Determine the (x, y) coordinate at the center of the cell enclosing the given text.  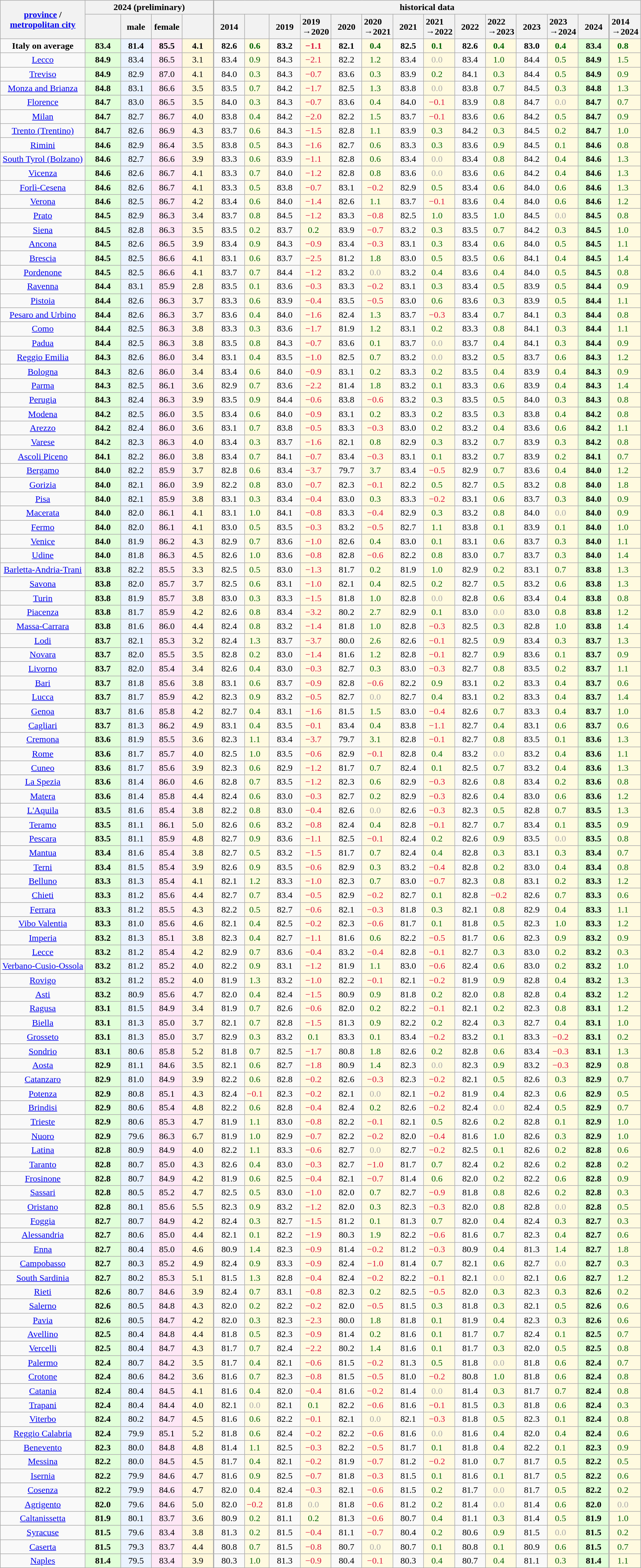
5.5 (198, 1207)
Reggio Emilia (43, 357)
3.3 (198, 570)
Piacenza (43, 612)
Chieti (43, 895)
Enna (43, 1249)
Pescara (43, 838)
Bari (43, 683)
Messina (43, 1462)
Cosenza (43, 1490)
Vicenza (43, 173)
Viterbo (43, 1419)
L'Aquila (43, 810)
2024 (594, 27)
South Sardinia (43, 1277)
Barletta-Andria-Trani (43, 570)
79.3 (136, 1546)
Parma (43, 385)
Venice (43, 541)
−1.9 (315, 1235)
−2.3 (315, 1320)
Taranto (43, 1164)
Bologna (43, 371)
2022→2023 (501, 27)
Matera (43, 796)
Frosinone (43, 1179)
Campobasso (43, 1263)
Modena (43, 414)
Macerata (43, 513)
Trieste (43, 1122)
Oristano (43, 1207)
Catania (43, 1391)
Novara (43, 655)
Ferrara (43, 910)
2023→2024 (563, 27)
2.6 (377, 640)
Terni (43, 867)
5.1 (198, 1277)
Genoa (43, 711)
Pisa (43, 499)
Cagliari (43, 725)
Sassari (43, 1193)
Caserta (43, 1546)
Crotone (43, 1377)
2021 (408, 27)
Latina (43, 1150)
Livorno (43, 669)
Como (43, 329)
female (167, 27)
Turin (43, 598)
Pavia (43, 1320)
87.0 (167, 74)
Rimini (43, 145)
Caltanissetta (43, 1518)
Grosseto (43, 1037)
−1.3 (315, 570)
Monza and Brianza (43, 88)
Siena (43, 230)
3.2 (198, 640)
historical data (427, 7)
86.9 (167, 131)
Benevento (43, 1447)
Naples (43, 1561)
Brescia (43, 258)
Lecce (43, 952)
Cremona (43, 740)
Imperia (43, 938)
−1.8 (315, 1065)
Trapani (43, 1405)
Ancona (43, 244)
Avellino (43, 1334)
Lucca (43, 697)
Forlì-Cesena (43, 187)
86.4 (167, 145)
Catanzaro (43, 1079)
Aosta (43, 1065)
Alessandria (43, 1235)
Milan (43, 116)
Udine (43, 555)
2.7 (377, 612)
Ascoli Piceno (43, 456)
2024 (preliminary) (149, 7)
La Spezia (43, 782)
Rome (43, 754)
2021→2022 (439, 27)
2014→2024 (625, 27)
2019 (285, 27)
Brindisi (43, 1108)
2020 (347, 27)
Agrigento (43, 1504)
Asti (43, 994)
Sondrio (43, 1051)
Gorizia (43, 485)
Vercelli (43, 1349)
Lecco (43, 60)
−2.5 (315, 258)
Palermo (43, 1363)
Padua (43, 343)
Pesaro and Urbino (43, 315)
Foggia (43, 1221)
−3.2 (315, 612)
Nuoro (43, 1136)
Savona (43, 584)
Pistoia (43, 301)
Verona (43, 202)
Biella (43, 1023)
Bergamo (43, 471)
2020→2021 (377, 27)
Lodi (43, 640)
Varese (43, 442)
6.7 (198, 1136)
Mantua (43, 853)
Salerno (43, 1306)
Italy on average (43, 46)
2023 (532, 27)
Verbano-Cusio-Ossola (43, 966)
province /metropolitan city (43, 19)
79.5 (136, 1561)
Arezzo (43, 428)
Pordenone (43, 272)
Florence (43, 102)
−2.0 (315, 116)
Vibo Valentia (43, 924)
Massa-Carrara (43, 626)
Potenza (43, 1093)
Treviso (43, 74)
Fermo (43, 527)
Ravenna (43, 286)
Rieti (43, 1292)
Isernia (43, 1476)
2.8 (198, 286)
male (136, 27)
Prato (43, 216)
2019→2020 (315, 27)
2014 (229, 27)
Trento (Trentino) (43, 131)
1.9 (377, 1235)
Syracuse (43, 1532)
Cuneo (43, 768)
Ragusa (43, 1009)
−2.1 (315, 60)
Belluno (43, 881)
Perugia (43, 400)
South Tyrol (Bolzano) (43, 159)
Reggio Calabria (43, 1433)
Teramo (43, 824)
2022 (470, 27)
Rovigo (43, 980)
